Return (x, y) of the center of cell containing provided text 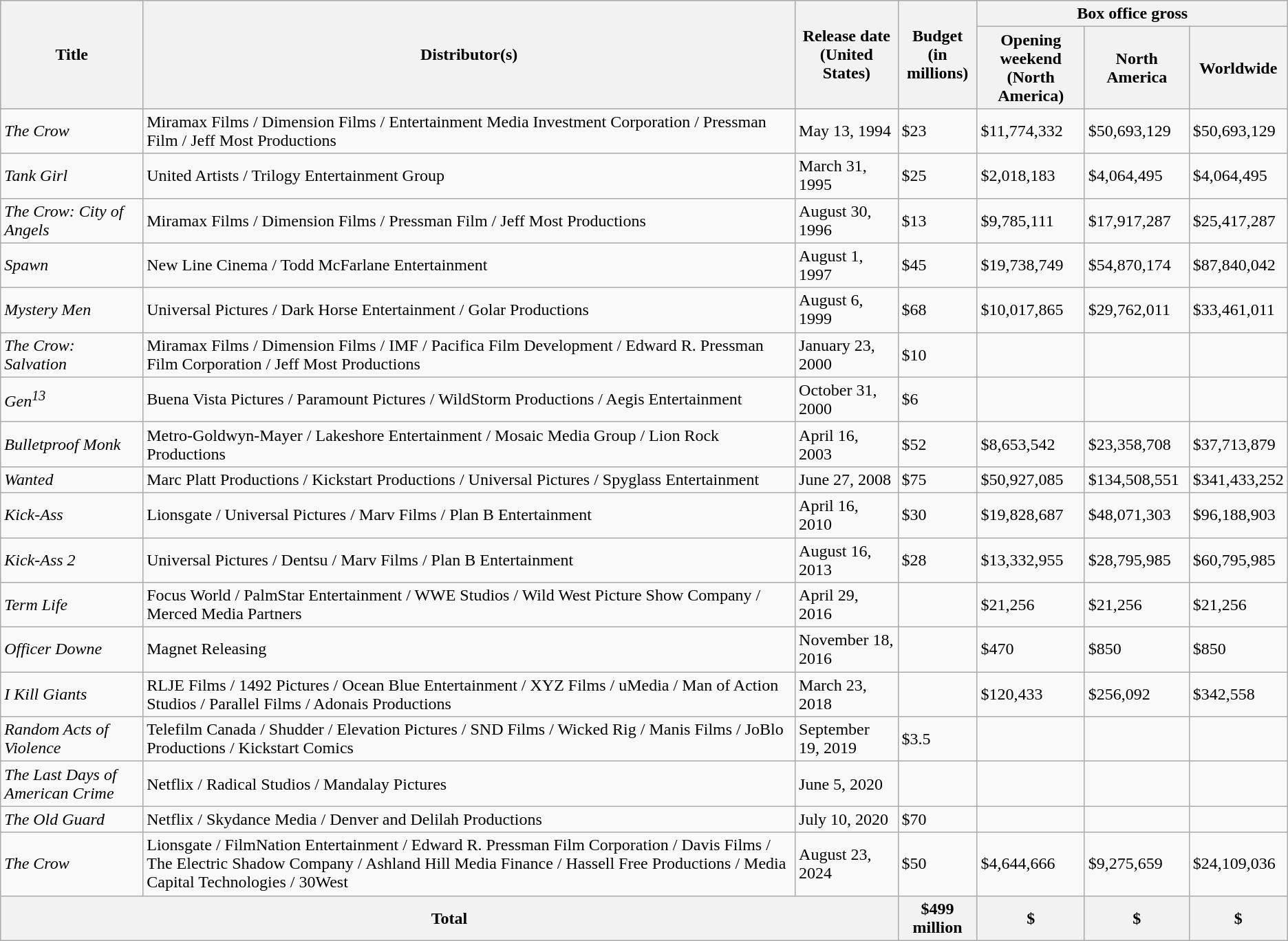
RLJE Films / 1492 Pictures / Ocean Blue Entertainment / XYZ Films / uMedia / Man of Action Studios / Parallel Films / Adonais Productions (469, 695)
Telefilm Canada / Shudder / Elevation Pictures / SND Films / Wicked Rig / Manis Films / JoBlo Productions / Kickstart Comics (469, 739)
$6 (937, 399)
Universal Pictures / Dentsu / Marv Films / Plan B Entertainment (469, 560)
$2,018,183 (1031, 176)
$30 (937, 515)
$60,795,985 (1238, 560)
United Artists / Trilogy Entertainment Group (469, 176)
$8,653,542 (1031, 444)
April 29, 2016 (847, 605)
Term Life (72, 605)
Netflix / Skydance Media / Denver and Delilah Productions (469, 819)
Budget (in millions) (937, 55)
January 23, 2000 (847, 355)
I Kill Giants (72, 695)
Title (72, 55)
Miramax Films / Dimension Films / Pressman Film / Jeff Most Productions (469, 220)
$48,071,303 (1137, 515)
August 16, 2013 (847, 560)
March 23, 2018 (847, 695)
Officer Downe (72, 649)
Netflix / Radical Studios / Mandalay Pictures (469, 784)
November 18, 2016 (847, 649)
June 5, 2020 (847, 784)
$96,188,903 (1238, 515)
$23 (937, 131)
Miramax Films / Dimension Films / IMF / Pacifica Film Development / Edward R. Pressman Film Corporation / Jeff Most Productions (469, 355)
$10 (937, 355)
$29,762,011 (1137, 310)
Total (449, 918)
The Last Days of American Crime (72, 784)
Focus World / PalmStar Entertainment / WWE Studios / Wild West Picture Show Company / Merced Media Partners (469, 605)
$37,713,879 (1238, 444)
The Crow: Salvation (72, 355)
September 19, 2019 (847, 739)
Mystery Men (72, 310)
The Old Guard (72, 819)
July 10, 2020 (847, 819)
$87,840,042 (1238, 266)
April 16, 2003 (847, 444)
Random Acts of Violence (72, 739)
North America (1137, 67)
Metro-Goldwyn-Mayer / Lakeshore Entertainment / Mosaic Media Group / Lion Rock Productions (469, 444)
$70 (937, 819)
June 27, 2008 (847, 479)
$470 (1031, 649)
August 23, 2024 (847, 864)
$68 (937, 310)
$9,275,659 (1137, 864)
August 30, 1996 (847, 220)
$25,417,287 (1238, 220)
Kick-Ass (72, 515)
$341,433,252 (1238, 479)
$9,785,111 (1031, 220)
Wanted (72, 479)
Spawn (72, 266)
The Crow: City of Angels (72, 220)
Marc Platt Productions / Kickstart Productions / Universal Pictures / Spyglass Entertainment (469, 479)
$19,828,687 (1031, 515)
$33,461,011 (1238, 310)
Release date (United States) (847, 55)
$3.5 (937, 739)
Distributor(s) (469, 55)
$4,644,666 (1031, 864)
$120,433 (1031, 695)
Universal Pictures / Dark Horse Entertainment / Golar Productions (469, 310)
$134,508,551 (1137, 479)
$52 (937, 444)
Miramax Films / Dimension Films / Entertainment Media Investment Corporation / Pressman Film / Jeff Most Productions (469, 131)
$23,358,708 (1137, 444)
Bulletproof Monk (72, 444)
$28 (937, 560)
$50,927,085 (1031, 479)
$10,017,865 (1031, 310)
$13 (937, 220)
$13,332,955 (1031, 560)
$50 (937, 864)
Kick-Ass 2 (72, 560)
$11,774,332 (1031, 131)
Tank Girl (72, 176)
Gen13 (72, 399)
$28,795,985 (1137, 560)
$25 (937, 176)
October 31, 2000 (847, 399)
$256,092 (1137, 695)
Lionsgate / Universal Pictures / Marv Films / Plan B Entertainment (469, 515)
Magnet Releasing (469, 649)
$24,109,036 (1238, 864)
Opening weekend (North America) (1031, 67)
$499 million (937, 918)
Box office gross (1133, 14)
$75 (937, 479)
$19,738,749 (1031, 266)
New Line Cinema / Todd McFarlane Entertainment (469, 266)
May 13, 1994 (847, 131)
$54,870,174 (1137, 266)
Buena Vista Pictures / Paramount Pictures / WildStorm Productions / Aegis Entertainment (469, 399)
$45 (937, 266)
Worldwide (1238, 67)
August 1, 1997 (847, 266)
$342,558 (1238, 695)
$17,917,287 (1137, 220)
April 16, 2010 (847, 515)
August 6, 1999 (847, 310)
March 31, 1995 (847, 176)
